From the cell containing the given text, extract its center point as [x, y] coordinate. 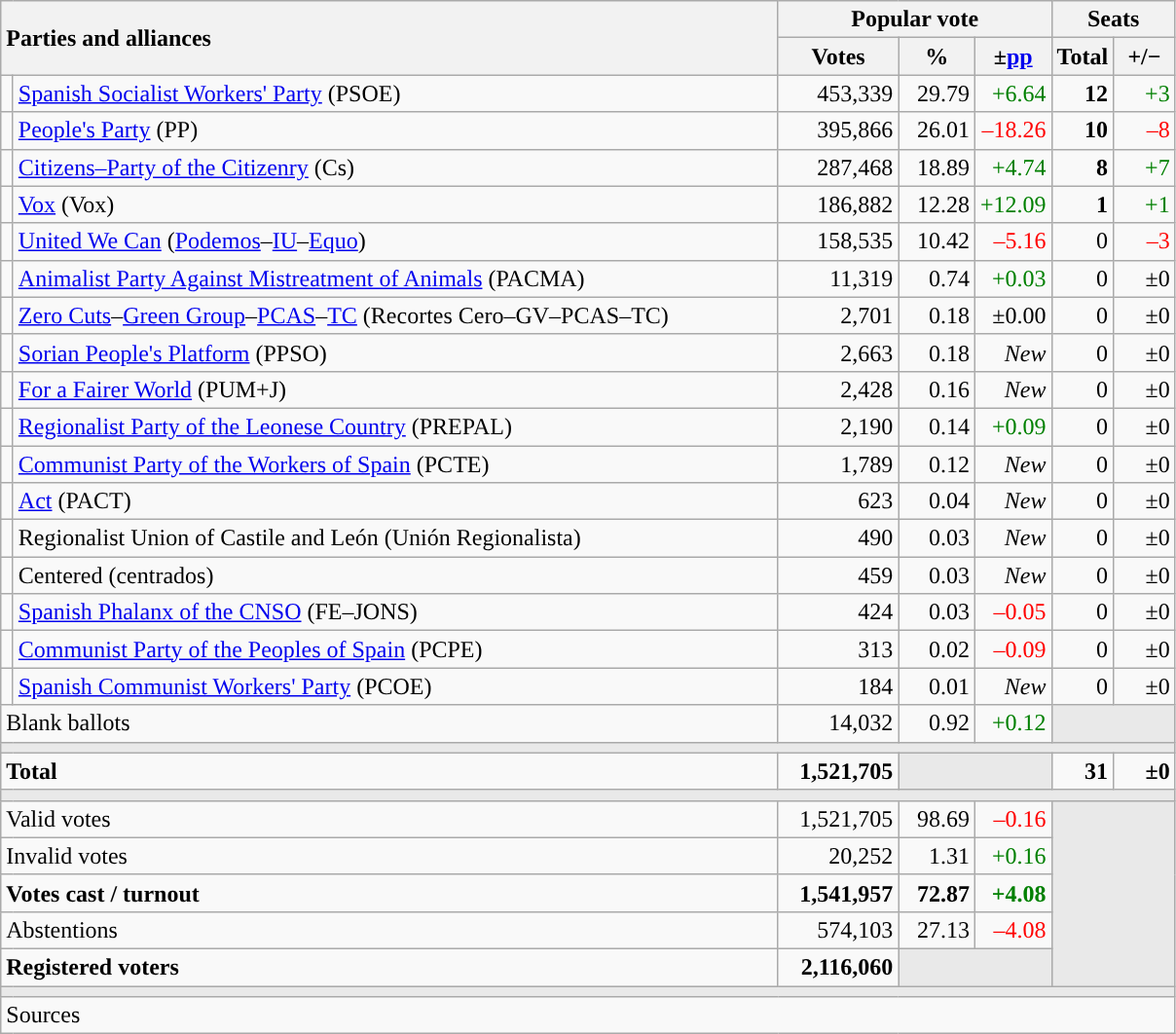
Seats [1114, 19]
18.89 [937, 167]
623 [838, 501]
Vox (Vox) [395, 204]
424 [838, 612]
–3 [1145, 241]
Spanish Communist Workers' Party (PCOE) [395, 686]
27.13 [937, 930]
490 [838, 538]
+12.09 [1012, 204]
–5.16 [1012, 241]
574,103 [838, 930]
453,339 [838, 93]
–8 [1145, 130]
0.01 [937, 686]
Act (PACT) [395, 501]
Valid votes [389, 819]
+4.08 [1012, 893]
–0.05 [1012, 612]
26.01 [937, 130]
11,319 [838, 278]
Regionalist Union of Castile and León (Unión Regionalista) [395, 538]
459 [838, 575]
184 [838, 686]
8 [1083, 167]
Popular vote [915, 19]
Centered (centrados) [395, 575]
2,701 [838, 315]
14,032 [838, 723]
±pp [1012, 56]
Communist Party of the Workers of Spain (PCTE) [395, 464]
2,428 [838, 389]
395,866 [838, 130]
–0.16 [1012, 819]
Registered voters [389, 967]
+6.64 [1012, 93]
+0.16 [1012, 856]
12 [1083, 93]
+0.12 [1012, 723]
287,468 [838, 167]
31 [1083, 771]
10 [1083, 130]
2,663 [838, 352]
–4.08 [1012, 930]
Citizens–Party of the Citizenry (Cs) [395, 167]
Spanish Socialist Workers' Party (PSOE) [395, 93]
Parties and alliances [389, 38]
Abstentions [389, 930]
0.04 [937, 501]
1,541,957 [838, 893]
+1 [1145, 204]
For a Fairer World (PUM+J) [395, 389]
12.28 [937, 204]
0.14 [937, 426]
158,535 [838, 241]
United We Can (Podemos–IU–Equo) [395, 241]
+0.03 [1012, 278]
0.16 [937, 389]
±0.00 [1012, 315]
10.42 [937, 241]
72.87 [937, 893]
Blank ballots [389, 723]
1 [1083, 204]
29.79 [937, 93]
+/− [1145, 56]
–0.09 [1012, 649]
98.69 [937, 819]
–18.26 [1012, 130]
Zero Cuts–Green Group–PCAS–TC (Recortes Cero–GV–PCAS–TC) [395, 315]
People's Party (PP) [395, 130]
% [937, 56]
1.31 [937, 856]
313 [838, 649]
Communist Party of the Peoples of Spain (PCPE) [395, 649]
1,789 [838, 464]
Sorian People's Platform (PPSO) [395, 352]
+4.74 [1012, 167]
+0.09 [1012, 426]
2,116,060 [838, 967]
0.12 [937, 464]
Invalid votes [389, 856]
0.02 [937, 649]
0.74 [937, 278]
186,882 [838, 204]
0.92 [937, 723]
20,252 [838, 856]
Sources [588, 1016]
Spanish Phalanx of the CNSO (FE–JONS) [395, 612]
Regionalist Party of the Leonese Country (PREPAL) [395, 426]
+3 [1145, 93]
Votes [838, 56]
2,190 [838, 426]
Votes cast / turnout [389, 893]
+7 [1145, 167]
Animalist Party Against Mistreatment of Animals (PACMA) [395, 278]
